Detect which cell encompasses the target text, then output its [X, Y] center coordinate. 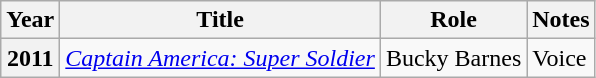
Notes [561, 20]
Bucky Barnes [453, 58]
Captain America: Super Soldier [220, 58]
Role [453, 20]
2011 [30, 58]
Year [30, 20]
Title [220, 20]
Voice [561, 58]
